Capture the cell that displays the provided text and extract its (x, y) central coordinate. 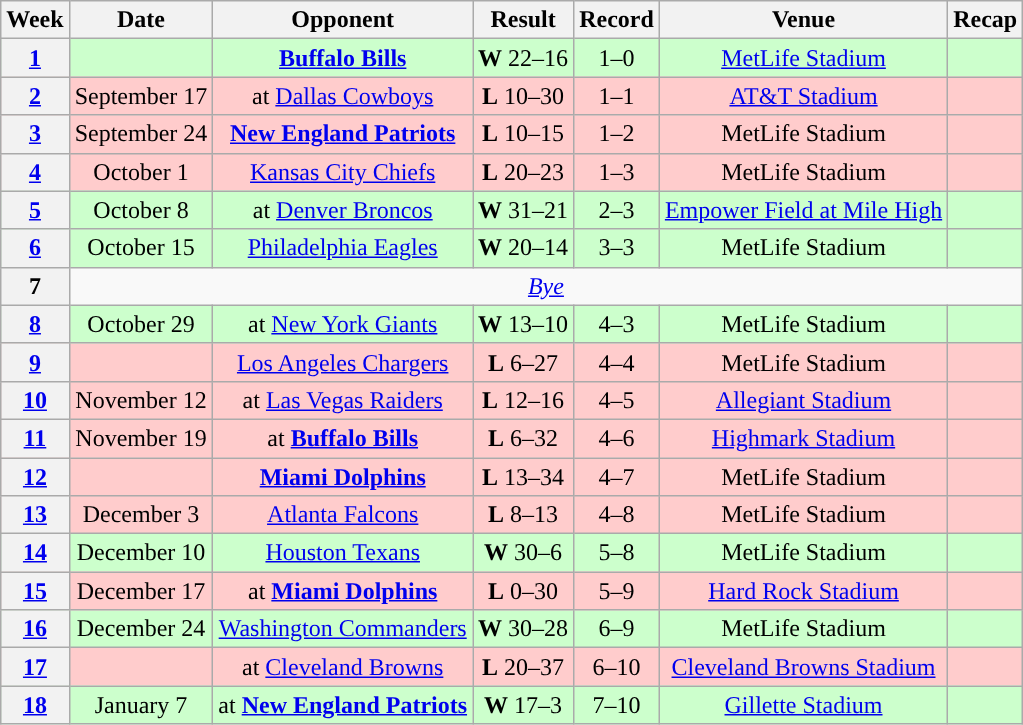
AT&T Stadium (803, 96)
W 22–16 (524, 58)
Highmark Stadium (803, 438)
Hard Rock Stadium (803, 591)
Houston Texans (343, 553)
16 (35, 629)
at Dallas Cowboys (343, 96)
4–8 (617, 515)
8 (35, 324)
October 29 (141, 324)
L 0–30 (524, 591)
Kansas City Chiefs (343, 172)
L 20–23 (524, 172)
September 17 (141, 96)
at New York Giants (343, 324)
10 (35, 400)
4–5 (617, 400)
2–3 (617, 210)
1–2 (617, 134)
October 8 (141, 210)
3 (35, 134)
November 19 (141, 438)
W 17–3 (524, 705)
11 (35, 438)
1–3 (617, 172)
L 10–15 (524, 134)
at New England Patriots (343, 705)
W 13–10 (524, 324)
Week (35, 20)
at Denver Broncos (343, 210)
Venue (803, 20)
at Buffalo Bills (343, 438)
1–0 (617, 58)
L 12–16 (524, 400)
5–8 (617, 553)
17 (35, 667)
at Miami Dolphins (343, 591)
Atlanta Falcons (343, 515)
5 (35, 210)
L 20–37 (524, 667)
7 (35, 286)
L 10–30 (524, 96)
Record (617, 20)
November 12 (141, 400)
15 (35, 591)
4–3 (617, 324)
1 (35, 58)
2 (35, 96)
Philadelphia Eagles (343, 248)
December 3 (141, 515)
Empower Field at Mile High (803, 210)
September 24 (141, 134)
14 (35, 553)
7–10 (617, 705)
Gillette Stadium (803, 705)
4–6 (617, 438)
Date (141, 20)
18 (35, 705)
Miami Dolphins (343, 477)
L 6–32 (524, 438)
Bye (546, 286)
Cleveland Browns Stadium (803, 667)
4 (35, 172)
4–7 (617, 477)
at Cleveland Browns (343, 667)
Result (524, 20)
October 1 (141, 172)
L 13–34 (524, 477)
3–3 (617, 248)
Allegiant Stadium (803, 400)
W 31–21 (524, 210)
New England Patriots (343, 134)
1–1 (617, 96)
W 20–14 (524, 248)
L 6–27 (524, 362)
Washington Commanders (343, 629)
4–4 (617, 362)
13 (35, 515)
L 8–13 (524, 515)
December 24 (141, 629)
5–9 (617, 591)
6 (35, 248)
9 (35, 362)
Buffalo Bills (343, 58)
W 30–6 (524, 553)
December 17 (141, 591)
12 (35, 477)
6–10 (617, 667)
6–9 (617, 629)
W 30–28 (524, 629)
Opponent (343, 20)
October 15 (141, 248)
Los Angeles Chargers (343, 362)
Recap (986, 20)
December 10 (141, 553)
January 7 (141, 705)
at Las Vegas Raiders (343, 400)
